Return the [X, Y] coordinate for the center point of the cell that contains the specified text.  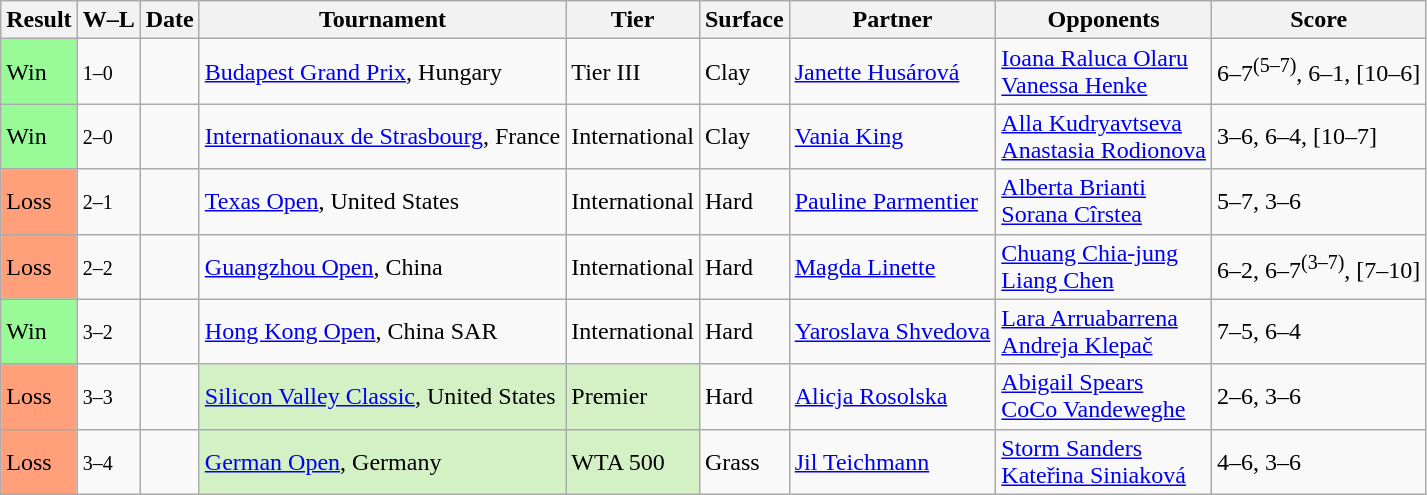
Pauline Parmentier [892, 202]
Result [39, 20]
7–5, 6–4 [1318, 332]
Partner [892, 20]
4–6, 3–6 [1318, 462]
Yaroslava Shvedova [892, 332]
Hong Kong Open, China SAR [382, 332]
3–4 [108, 462]
Ioana Raluca Olaru Vanessa Henke [1104, 72]
Tournament [382, 20]
W–L [108, 20]
Texas Open, United States [382, 202]
Guangzhou Open, China [382, 266]
2–0 [108, 136]
Jil Teichmann [892, 462]
Date [170, 20]
Janette Husárová [892, 72]
Internationaux de Strasbourg, France [382, 136]
Alicja Rosolska [892, 396]
Score [1318, 20]
Tier [633, 20]
Opponents [1104, 20]
3–6, 6–4, [10–7] [1318, 136]
Lara Arruabarrena Andreja Klepač [1104, 332]
Alberta Brianti Sorana Cîrstea [1104, 202]
Magda Linette [892, 266]
Vania King [892, 136]
5–7, 3–6 [1318, 202]
German Open, Germany [382, 462]
Storm Sanders Kateřina Siniaková [1104, 462]
Premier [633, 396]
6–7(5–7), 6–1, [10–6] [1318, 72]
Chuang Chia-jung Liang Chen [1104, 266]
2–6, 3–6 [1318, 396]
Alla Kudryavtseva Anastasia Rodionova [1104, 136]
2–2 [108, 266]
3–2 [108, 332]
6–2, 6–7(3–7), [7–10] [1318, 266]
2–1 [108, 202]
Surface [744, 20]
Silicon Valley Classic, United States [382, 396]
1–0 [108, 72]
Tier III [633, 72]
Budapest Grand Prix, Hungary [382, 72]
WTA 500 [633, 462]
3–3 [108, 396]
Abigail Spears CoCo Vandeweghe [1104, 396]
Grass [744, 462]
